Locate the cell with the specified text and output its (x, y) center coordinate. 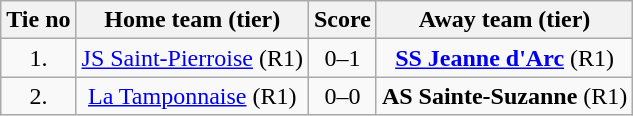
Score (342, 20)
JS Saint-Pierroise (R1) (192, 58)
Tie no (38, 20)
La Tamponnaise (R1) (192, 96)
0–0 (342, 96)
AS Sainte-Suzanne (R1) (504, 96)
1. (38, 58)
2. (38, 96)
SS Jeanne d'Arc (R1) (504, 58)
Home team (tier) (192, 20)
0–1 (342, 58)
Away team (tier) (504, 20)
